For the text-containing cell, return its midpoint in (x, y) coordinate format. 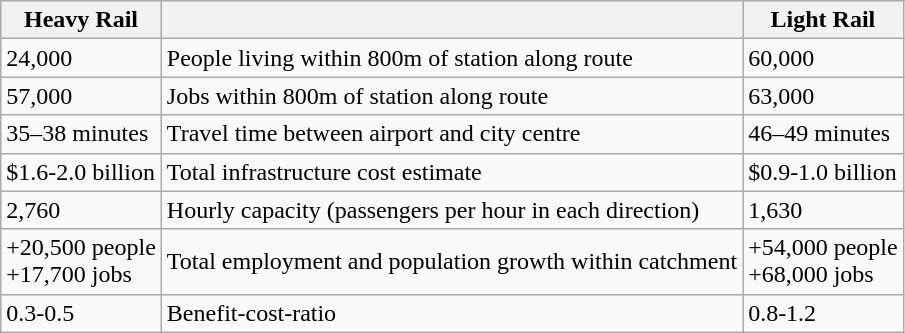
Total infrastructure cost estimate (452, 172)
1,630 (824, 210)
35–38 minutes (82, 134)
People living within 800m of station along route (452, 58)
+20,500 people+17,700 jobs (82, 262)
63,000 (824, 96)
Jobs within 800m of station along route (452, 96)
57,000 (82, 96)
60,000 (824, 58)
Total employment and population growth within catchment (452, 262)
24,000 (82, 58)
Heavy Rail (82, 20)
$1.6-2.0 billion (82, 172)
2,760 (82, 210)
Light Rail (824, 20)
+54,000 people+68,000 jobs (824, 262)
Hourly capacity (passengers per hour in each direction) (452, 210)
$0.9-1.0 billion (824, 172)
46–49 minutes (824, 134)
Benefit-cost-ratio (452, 313)
0.3-0.5 (82, 313)
Travel time between airport and city centre (452, 134)
0.8-1.2 (824, 313)
